Identify which cell holds the provided text, then report its (X, Y) central coordinate. 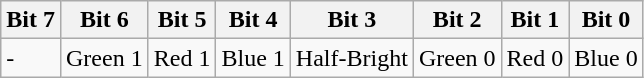
Bit 1 (535, 20)
Bit 7 (31, 20)
Bit 4 (253, 20)
Bit 3 (352, 20)
Bit 5 (182, 20)
Green 0 (457, 58)
Half-Bright (352, 58)
Blue 0 (606, 58)
Green 1 (104, 58)
Bit 0 (606, 20)
Red 1 (182, 58)
Blue 1 (253, 58)
Bit 6 (104, 20)
Red 0 (535, 58)
Bit 2 (457, 20)
- (31, 58)
